Extract the (x, y) coordinate from the center of the cell holding the provided text.  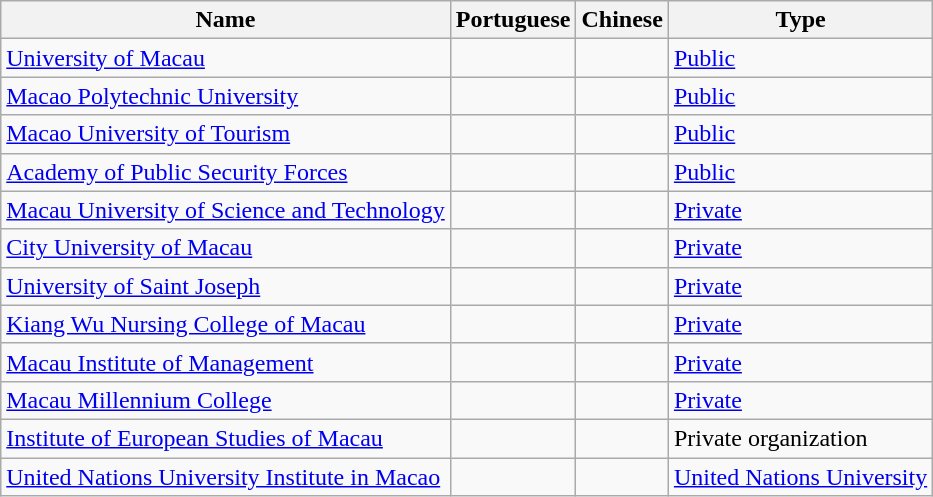
Chinese (622, 20)
Macao Polytechnic University (226, 96)
Portuguese (513, 20)
United Nations University Institute in Macao (226, 477)
Academy of Public Security Forces (226, 172)
University of Saint Joseph (226, 286)
Name (226, 20)
Macau Institute of Management (226, 362)
Type (800, 20)
United Nations University (800, 477)
Macau University of Science and Technology (226, 210)
Kiang Wu Nursing College of Macau (226, 324)
Institute of European Studies of Macau (226, 438)
Private organization (800, 438)
University of Macau (226, 58)
Macao University of Tourism (226, 134)
City University of Macau (226, 248)
Macau Millennium College (226, 400)
